For the text-containing cell, return its midpoint in [X, Y] coordinate format. 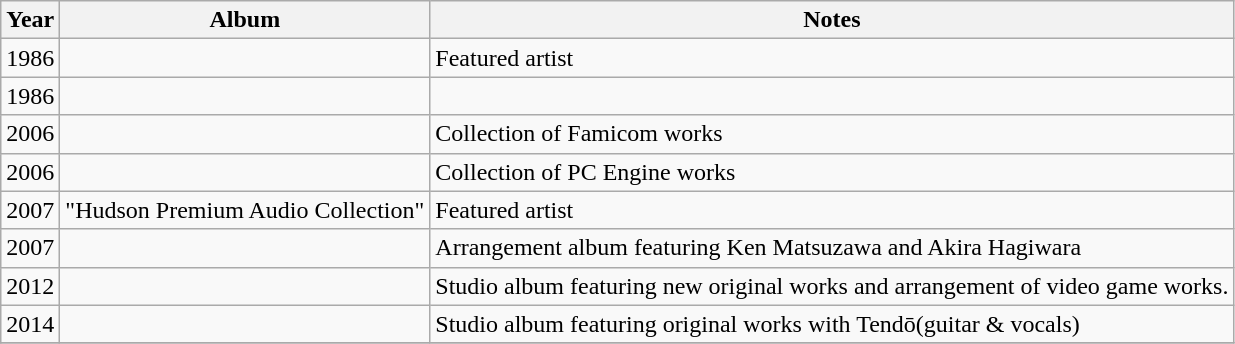
Notes [832, 20]
Studio album featuring new original works and arrangement of video game works. [832, 286]
"Hudson Premium Audio Collection" [245, 210]
2012 [30, 286]
Year [30, 20]
Album [245, 20]
Collection of Famicom works [832, 134]
Collection of PC Engine works [832, 172]
2014 [30, 324]
Arrangement album featuring Ken Matsuzawa and Akira Hagiwara [832, 248]
Studio album featuring original works with Tendō(guitar & vocals) [832, 324]
